Determine the [X, Y] coordinate at the center of the cell enclosing the given text.  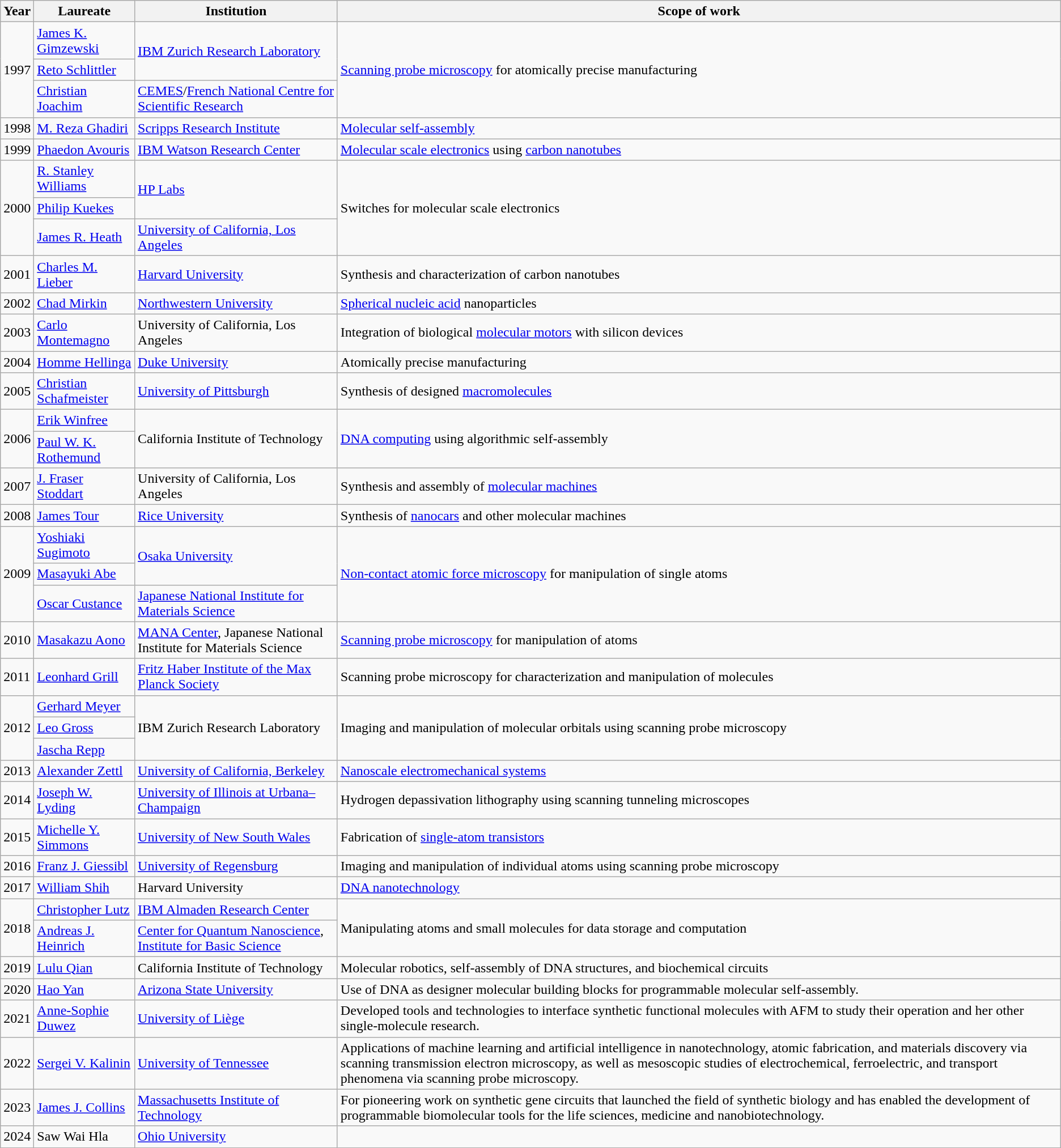
Sergei V. Kalinin [84, 1063]
2005 [17, 391]
Christopher Lutz [84, 909]
Andreas J. Heinrich [84, 938]
Ohio University [236, 1137]
Duke University [236, 362]
Use of DNA as designer molecular building blocks for programmable molecular self-assembly. [699, 989]
James K. Gimzewski [84, 41]
2007 [17, 486]
William Shih [84, 888]
2015 [17, 836]
Anne-Sophie Duwez [84, 1019]
Nanoscale electromechanical systems [699, 771]
Institution [236, 11]
CEMES/French National Centre for Scientific Research [236, 99]
Synthesis and assembly of molecular machines [699, 486]
2001 [17, 274]
Yoshiaki Sugimoto [84, 545]
Scope of work [699, 11]
Joseph W. Lyding [84, 800]
University of Tennessee [236, 1063]
Scripps Research Institute [236, 128]
HP Labs [236, 189]
2000 [17, 208]
2013 [17, 771]
1998 [17, 128]
Rice University [236, 516]
Japanese National Institute for Materials Science [236, 603]
2016 [17, 866]
Hydrogen depassivation lithography using scanning tunneling microscopes [699, 800]
Carlo Montemagno [84, 332]
Synthesis of nanocars and other molecular machines [699, 516]
Fabrication of single-atom transistors [699, 836]
2011 [17, 677]
Laureate [84, 11]
Scanning probe microscopy for manipulation of atoms [699, 640]
Scanning probe microscopy for atomically precise manufacturing [699, 70]
Homme Hellinga [84, 362]
2006 [17, 439]
Oscar Custance [84, 603]
2009 [17, 574]
Christian Joachim [84, 99]
Molecular self-assembly [699, 128]
Non-contact atomic force microscopy for manipulation of single atoms [699, 574]
Chad Mirkin [84, 303]
2003 [17, 332]
Imaging and manipulation of molecular orbitals using scanning probe microscopy [699, 728]
Atomically precise manufacturing [699, 362]
DNA nanotechnology [699, 888]
Leonhard Grill [84, 677]
2019 [17, 968]
Masakazu Aono [84, 640]
Synthesis of designed macromolecules [699, 391]
2002 [17, 303]
Northwestern University [236, 303]
James Tour [84, 516]
Spherical nucleic acid nanoparticles [699, 303]
Jascha Repp [84, 749]
University of Pittsburgh [236, 391]
2023 [17, 1107]
R. Stanley Williams [84, 179]
Franz J. Giessibl [84, 866]
2021 [17, 1019]
IBM Almaden Research Center [236, 909]
Charles M. Lieber [84, 274]
University of Liège [236, 1019]
Philip Kuekes [84, 208]
1999 [17, 150]
2022 [17, 1063]
2008 [17, 516]
J. Fraser Stoddart [84, 486]
Center for Quantum Nanoscience, Institute for Basic Science [236, 938]
Scanning probe microscopy for characterization and manipulation of molecules [699, 677]
University of New South Wales [236, 836]
Alexander Zettl [84, 771]
2012 [17, 728]
Year [17, 11]
Lulu Qian [84, 968]
2017 [17, 888]
James J. Collins [84, 1107]
Switches for molecular scale electronics [699, 208]
Leo Gross [84, 728]
Integration of biological molecular motors with silicon devices [699, 332]
2004 [17, 362]
1997 [17, 70]
Paul W. K. Rothemund [84, 450]
University of Regensburg [236, 866]
Imaging and manipulation of individual atoms using scanning probe microscopy [699, 866]
University of Illinois at Urbana–Champaign [236, 800]
Masayuki Abe [84, 574]
James R. Heath [84, 237]
DNA computing using algorithmic self-assembly [699, 439]
2014 [17, 800]
Saw Wai Hla [84, 1137]
University of California, Berkeley [236, 771]
Erik Winfree [84, 420]
Synthesis and characterization of carbon nanotubes [699, 274]
Reto Schlittler [84, 70]
Molecular robotics, self-assembly of DNA structures, and biochemical circuits [699, 968]
IBM Watson Research Center [236, 150]
Hao Yan [84, 989]
Phaedon Avouris [84, 150]
Osaka University [236, 555]
Christian Schafmeister [84, 391]
Gerhard Meyer [84, 706]
Manipulating atoms and small molecules for data storage and computation [699, 928]
Molecular scale electronics using carbon nanotubes [699, 150]
2024 [17, 1137]
Arizona State University [236, 989]
M. Reza Ghadiri [84, 128]
MANA Center, Japanese National Institute for Materials Science [236, 640]
Massachusetts Institute of Technology [236, 1107]
2018 [17, 928]
2020 [17, 989]
Fritz Haber Institute of the Max Planck Society [236, 677]
2010 [17, 640]
Michelle Y. Simmons [84, 836]
